Find where the given text appears and provide that cell's center as (x, y) coordinate. 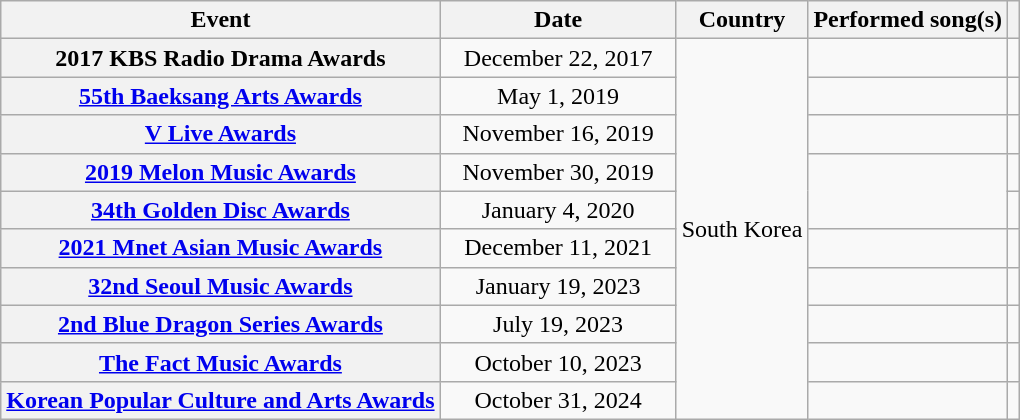
December 22, 2017 (558, 58)
32nd Seoul Music Awards (220, 286)
Country (742, 20)
January 4, 2020 (558, 210)
January 19, 2023 (558, 286)
Korean Popular Culture and Arts Awards (220, 400)
2017 KBS Radio Drama Awards (220, 58)
October 31, 2024 (558, 400)
V Live Awards (220, 134)
The Fact Music Awards (220, 362)
55th Baeksang Arts Awards (220, 96)
South Korea (742, 230)
2019 Melon Music Awards (220, 172)
Performed song(s) (908, 20)
November 16, 2019 (558, 134)
December 11, 2021 (558, 248)
July 19, 2023 (558, 324)
2nd Blue Dragon Series Awards (220, 324)
November 30, 2019 (558, 172)
Date (558, 20)
34th Golden Disc Awards (220, 210)
Event (220, 20)
October 10, 2023 (558, 362)
2021 Mnet Asian Music Awards (220, 248)
May 1, 2019 (558, 96)
